Return (x, y) of the center of cell containing provided text 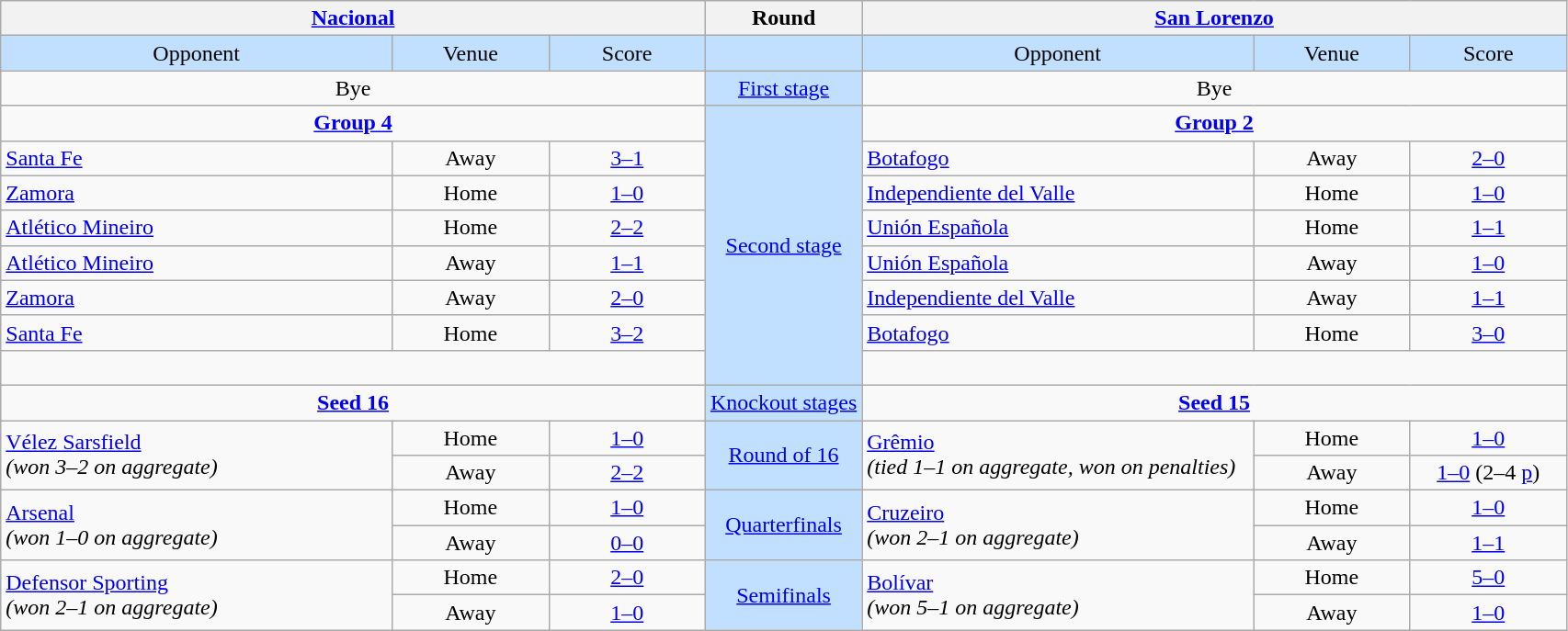
Seed 16 (353, 402)
Second stage (783, 245)
Bolívar(won 5–1 on aggregate) (1058, 595)
Semifinals (783, 595)
Round of 16 (783, 456)
Vélez Sarsfield(won 3–2 on aggregate) (197, 456)
Cruzeiro(won 2–1 on aggregate) (1058, 525)
Quarterfinals (783, 525)
Nacional (353, 18)
3–2 (627, 332)
1–0 (2–4 p) (1488, 473)
Group 2 (1215, 123)
Group 4 (353, 123)
3–0 (1488, 332)
0–0 (627, 543)
5–0 (1488, 578)
First stage (783, 88)
Grêmio(tied 1–1 on aggregate, won on penalties) (1058, 456)
San Lorenzo (1215, 18)
Knockout stages (783, 402)
Arsenal(won 1–0 on aggregate) (197, 525)
Defensor Sporting(won 2–1 on aggregate) (197, 595)
3–1 (627, 158)
Seed 15 (1215, 402)
Round (783, 18)
